Detect which cell encompasses the target text, then output its (X, Y) center coordinate. 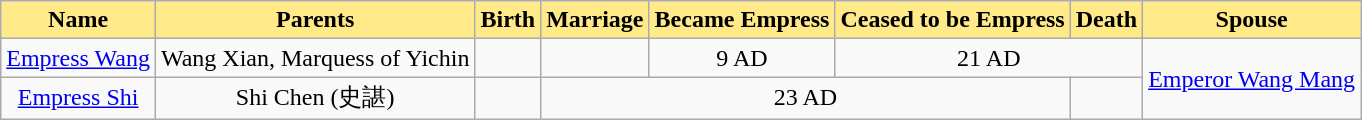
Parents (315, 20)
Emperor Wang Mang (1252, 80)
Death (1106, 20)
9 AD (742, 58)
Spouse (1252, 20)
Name (78, 20)
Shi Chen (史諶) (315, 98)
Empress Shi (78, 98)
Wang Xian, Marquess of Yichin (315, 58)
Became Empress (742, 20)
Empress Wang (78, 58)
Ceased to be Empress (952, 20)
21 AD (989, 58)
23 AD (806, 98)
Marriage (595, 20)
Birth (508, 20)
